Find where the given text appears and provide that cell's center as (x, y) coordinate. 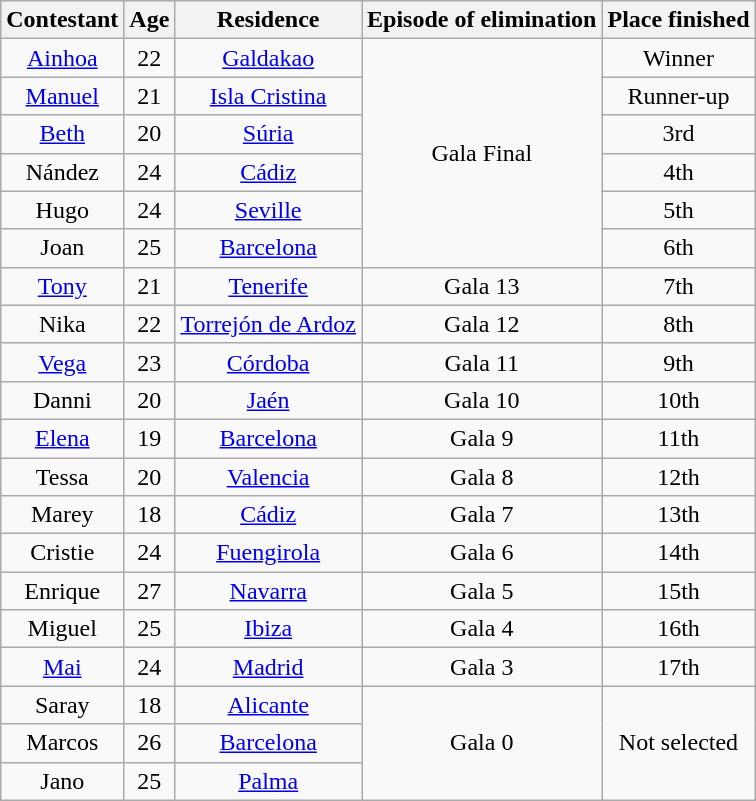
Gala 11 (482, 362)
12th (678, 477)
Not selected (678, 743)
23 (150, 362)
3rd (678, 134)
Isla Cristina (268, 96)
26 (150, 743)
Jaén (268, 400)
Nika (62, 324)
Alicante (268, 705)
Tessa (62, 477)
Enrique (62, 591)
Súria (268, 134)
10th (678, 400)
Miguel (62, 629)
Gala 9 (482, 438)
Saray (62, 705)
Gala 10 (482, 400)
27 (150, 591)
Manuel (62, 96)
Elena (62, 438)
Nández (62, 172)
6th (678, 248)
Gala 8 (482, 477)
Episode of elimination (482, 20)
9th (678, 362)
Tenerife (268, 286)
Gala 6 (482, 553)
Palma (268, 781)
Place finished (678, 20)
13th (678, 515)
Winner (678, 58)
Gala 0 (482, 743)
Valencia (268, 477)
Vega (62, 362)
Seville (268, 210)
Jano (62, 781)
Age (150, 20)
Mai (62, 667)
Contestant (62, 20)
Runner-up (678, 96)
Fuengirola (268, 553)
Córdoba (268, 362)
Gala 5 (482, 591)
Gala 7 (482, 515)
7th (678, 286)
17th (678, 667)
Danni (62, 400)
Residence (268, 20)
15th (678, 591)
Cristie (62, 553)
8th (678, 324)
5th (678, 210)
Tony (62, 286)
Beth (62, 134)
Gala 13 (482, 286)
19 (150, 438)
Hugo (62, 210)
Madrid (268, 667)
Marcos (62, 743)
Ainhoa (62, 58)
Joan (62, 248)
11th (678, 438)
Navarra (268, 591)
Gala 12 (482, 324)
4th (678, 172)
Torrejón de Ardoz (268, 324)
16th (678, 629)
Ibiza (268, 629)
14th (678, 553)
Gala Final (482, 153)
Gala 3 (482, 667)
Marey (62, 515)
Galdakao (268, 58)
Gala 4 (482, 629)
